Return the (X, Y) coordinate for the center point of the cell that contains the specified text.  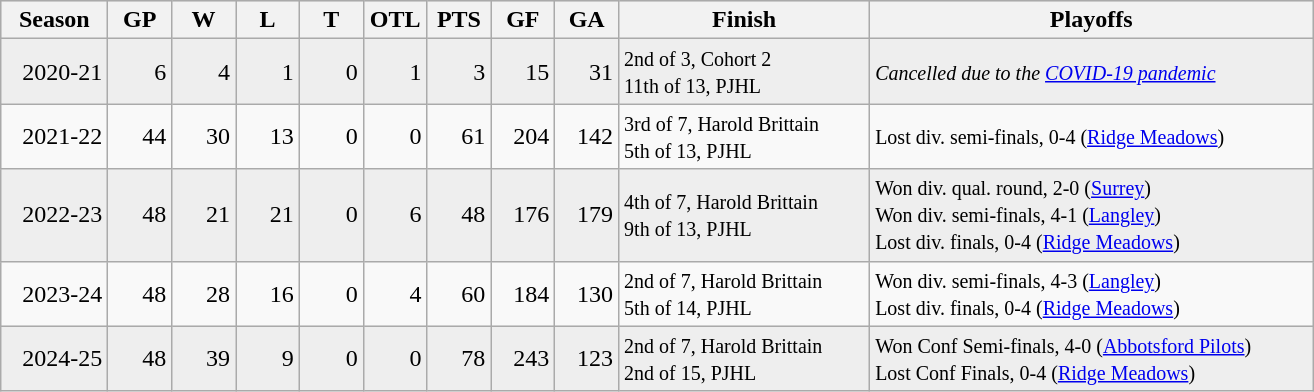
3 (459, 72)
130 (587, 294)
T (331, 20)
2nd of 7, Harold Brittain5th of 14, PJHL (744, 294)
Cancelled due to the COVID-19 pandemic (1092, 72)
16 (268, 294)
31 (587, 72)
44 (140, 136)
2023-24 (54, 294)
L (268, 20)
2024-25 (54, 358)
Lost div. semi-finals, 0-4 (Ridge Meadows) (1092, 136)
W (204, 20)
GP (140, 20)
OTL (395, 20)
243 (523, 358)
123 (587, 358)
9 (268, 358)
28 (204, 294)
39 (204, 358)
61 (459, 136)
2020-21 (54, 72)
204 (523, 136)
184 (523, 294)
2021-22 (54, 136)
13 (268, 136)
Won div. qual. round, 2-0 (Surrey)Won div. semi-finals, 4-1 (Langley)Lost div. finals, 0-4 (Ridge Meadows) (1092, 215)
Playoffs (1092, 20)
GA (587, 20)
78 (459, 358)
179 (587, 215)
4th of 7, Harold Brittain9th of 13, PJHL (744, 215)
142 (587, 136)
Season (54, 20)
30 (204, 136)
Won Conf Semi-finals, 4-0 (Abbotsford Pilots)Lost Conf Finals, 0-4 (Ridge Meadows) (1092, 358)
PTS (459, 20)
60 (459, 294)
3rd of 7, Harold Brittain5th of 13, PJHL (744, 136)
Won div. semi-finals, 4-3 (Langley)Lost div. finals, 0-4 (Ridge Meadows) (1092, 294)
15 (523, 72)
GF (523, 20)
2022-23 (54, 215)
Finish (744, 20)
2nd of 7, Harold Brittain2nd of 15, PJHL (744, 358)
2nd of 3, Cohort 211th of 13, PJHL (744, 72)
176 (523, 215)
